Identify which cell holds the provided text, then report its [X, Y] central coordinate. 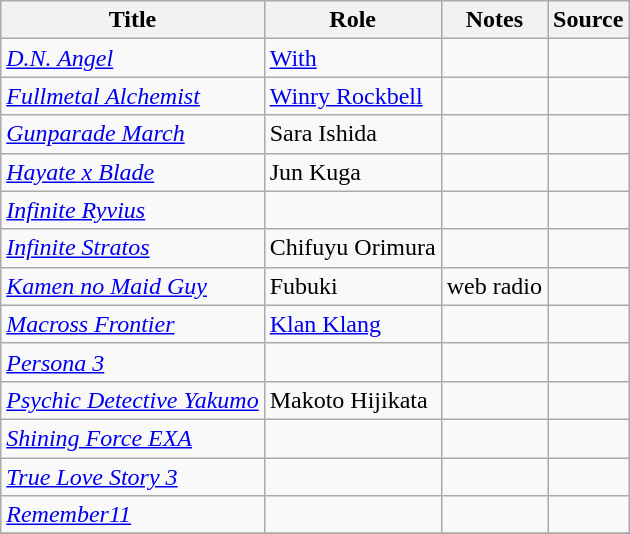
True Love Story 3 [132, 477]
Shining Force EXA [132, 438]
Fubuki [352, 286]
Title [132, 20]
Role [352, 20]
Infinite Ryvius [132, 210]
Jun Kuga [352, 172]
Source [588, 20]
Gunparade March [132, 134]
Makoto Hijikata [352, 400]
Klan Klang [352, 324]
web radio [494, 286]
Sara Ishida [352, 134]
Persona 3 [132, 362]
Fullmetal Alchemist [132, 96]
Infinite Stratos [132, 248]
D.N. Angel [132, 58]
Remember11 [132, 515]
With [352, 58]
Chifuyu Orimura [352, 248]
Winry Rockbell [352, 96]
Kamen no Maid Guy [132, 286]
Notes [494, 20]
Psychic Detective Yakumo [132, 400]
Hayate x Blade [132, 172]
Macross Frontier [132, 324]
